Return the (X, Y) coordinate for the center point of the cell that contains the specified text.  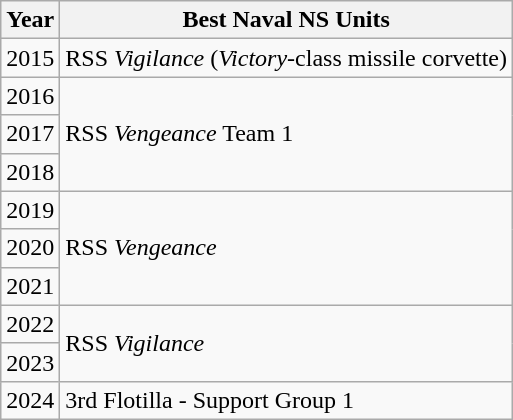
RSS Vigilance (286, 343)
RSS Vengeance (286, 248)
2019 (30, 210)
Best Naval NS Units (286, 20)
3rd Flotilla - Support Group 1 (286, 400)
2021 (30, 286)
2024 (30, 400)
RSS Vengeance Team 1 (286, 134)
2022 (30, 324)
2020 (30, 248)
RSS Vigilance (Victory-class missile corvette) (286, 58)
2016 (30, 96)
2023 (30, 362)
2017 (30, 134)
2018 (30, 172)
2015 (30, 58)
Year (30, 20)
